Find where the given text appears and provide that cell's center as [x, y] coordinate. 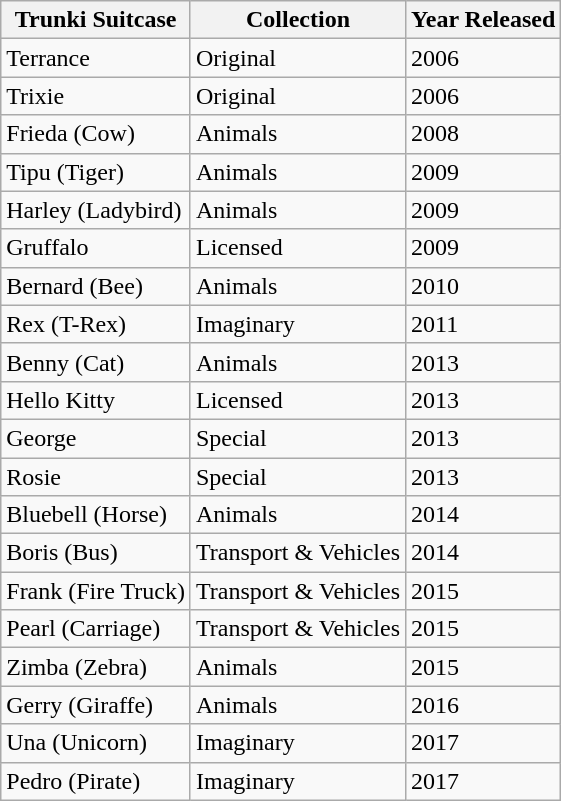
2011 [484, 324]
Bernard (Bee) [96, 286]
Rex (T-Rex) [96, 324]
Harley (Ladybird) [96, 210]
George [96, 438]
Trixie [96, 96]
2008 [484, 134]
Gerry (Giraffe) [96, 705]
Pedro (Pirate) [96, 781]
2010 [484, 286]
Year Released [484, 20]
Trunki Suitcase [96, 20]
Tipu (Tiger) [96, 172]
Gruffalo [96, 248]
Una (Unicorn) [96, 743]
2016 [484, 705]
Hello Kitty [96, 400]
Frank (Fire Truck) [96, 591]
Rosie [96, 477]
Bluebell (Horse) [96, 515]
Pearl (Carriage) [96, 629]
Terrance [96, 58]
Zimba (Zebra) [96, 667]
Benny (Cat) [96, 362]
Boris (Bus) [96, 553]
Collection [298, 20]
Frieda (Cow) [96, 134]
